Extract the [x, y] coordinate from the center of the cell holding the provided text.  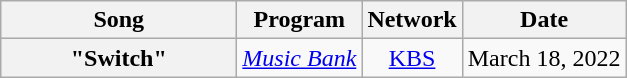
March 18, 2022 [544, 58]
Music Bank [300, 58]
Song [119, 20]
Program [300, 20]
KBS [412, 58]
Network [412, 20]
Date [544, 20]
"Switch" [119, 58]
